Detect which cell encompasses the target text, then output its (x, y) center coordinate. 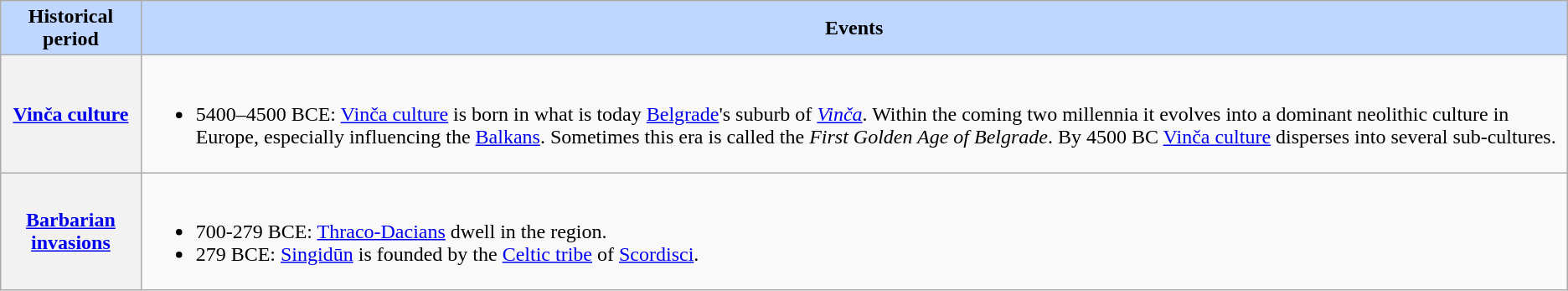
Historical period (70, 29)
700-279 BCE: Thraco-Dacians dwell in the region.279 BCE: Singidūn is founded by the Celtic tribe of Scordisci. (854, 231)
Events (854, 29)
Barbarian invasions (70, 231)
Vinča culture (70, 114)
